For the text-containing cell, return its midpoint in (x, y) coordinate format. 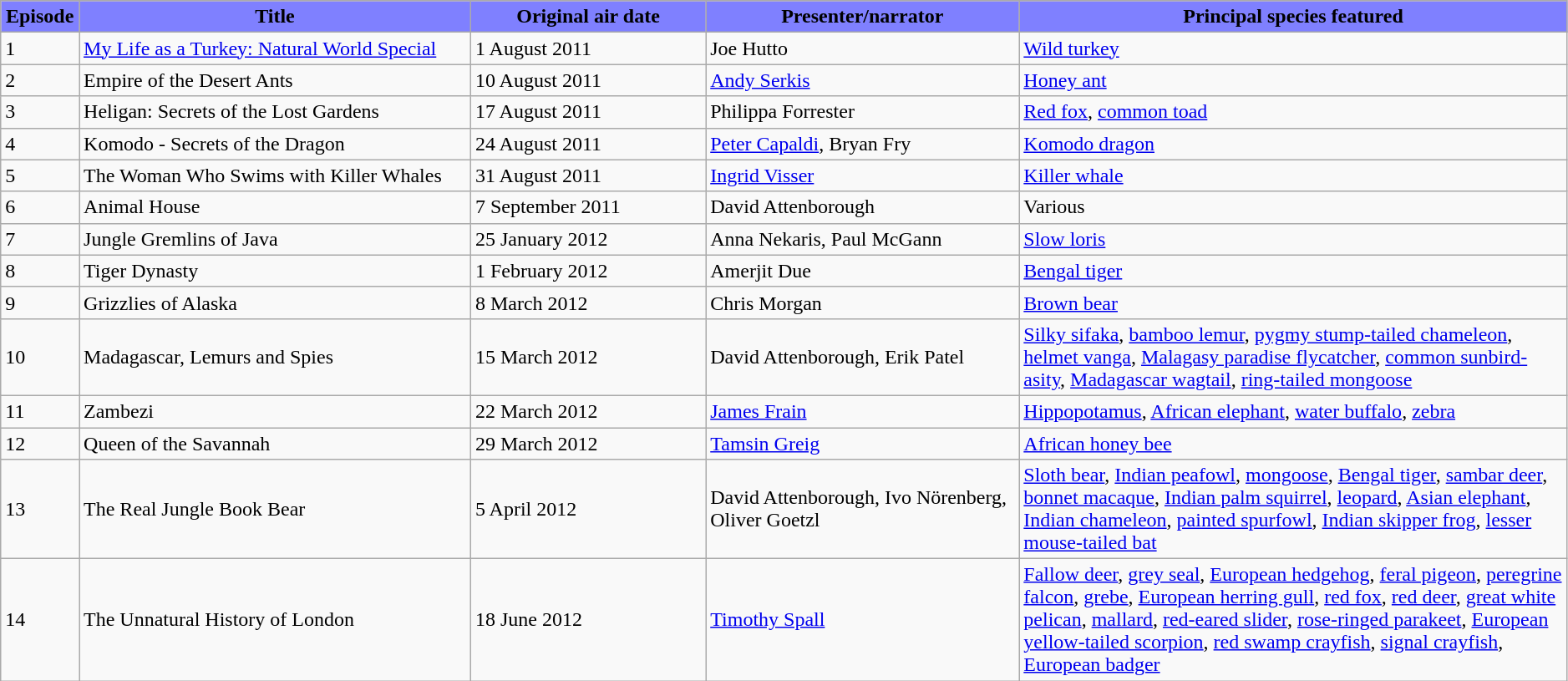
Komodo dragon (1293, 144)
Bengal tiger (1293, 271)
Brown bear (1293, 302)
6 (40, 207)
Zambezi (276, 411)
Heligan: Secrets of the Lost Gardens (276, 112)
4 (40, 144)
Komodo - Secrets of the Dragon (276, 144)
Honey ant (1293, 80)
13 (40, 510)
Ingrid Visser (862, 175)
David Attenborough, Ivo Nörenberg, Oliver Goetzl (862, 510)
5 (40, 175)
My Life as a Turkey: Natural World Special (276, 48)
Timothy Spall (862, 620)
Original air date (588, 17)
Wild turkey (1293, 48)
25 January 2012 (588, 239)
31 August 2011 (588, 175)
11 (40, 411)
1 August 2011 (588, 48)
The Woman Who Swims with Killer Whales (276, 175)
Amerjit Due (862, 271)
18 June 2012 (588, 620)
24 August 2011 (588, 144)
3 (40, 112)
David Attenborough (862, 207)
15 March 2012 (588, 357)
James Frain (862, 411)
Chris Morgan (862, 302)
Title (276, 17)
Joe Hutto (862, 48)
1 (40, 48)
Episode (40, 17)
Red fox, common toad (1293, 112)
17 August 2011 (588, 112)
Andy Serkis (862, 80)
22 March 2012 (588, 411)
7 (40, 239)
29 March 2012 (588, 444)
Various (1293, 207)
Animal House (276, 207)
8 (40, 271)
Jungle Gremlins of Java (276, 239)
The Real Jungle Book Bear (276, 510)
The Unnatural History of London (276, 620)
10 August 2011 (588, 80)
Philippa Forrester (862, 112)
Principal species featured (1293, 17)
Killer whale (1293, 175)
Presenter/narrator (862, 17)
5 April 2012 (588, 510)
Peter Capaldi, Bryan Fry (862, 144)
12 (40, 444)
9 (40, 302)
14 (40, 620)
10 (40, 357)
8 March 2012 (588, 302)
Madagascar, Lemurs and Spies (276, 357)
David Attenborough, Erik Patel (862, 357)
1 February 2012 (588, 271)
Grizzlies of Alaska (276, 302)
2 (40, 80)
Anna Nekaris, Paul McGann (862, 239)
7 September 2011 (588, 207)
African honey bee (1293, 444)
Tamsin Greig (862, 444)
Queen of the Savannah (276, 444)
Hippopotamus, African elephant, water buffalo, zebra (1293, 411)
Empire of the Desert Ants (276, 80)
Tiger Dynasty (276, 271)
Slow loris (1293, 239)
